Output the [X, Y] coordinate of the center of the cell containing the given text.  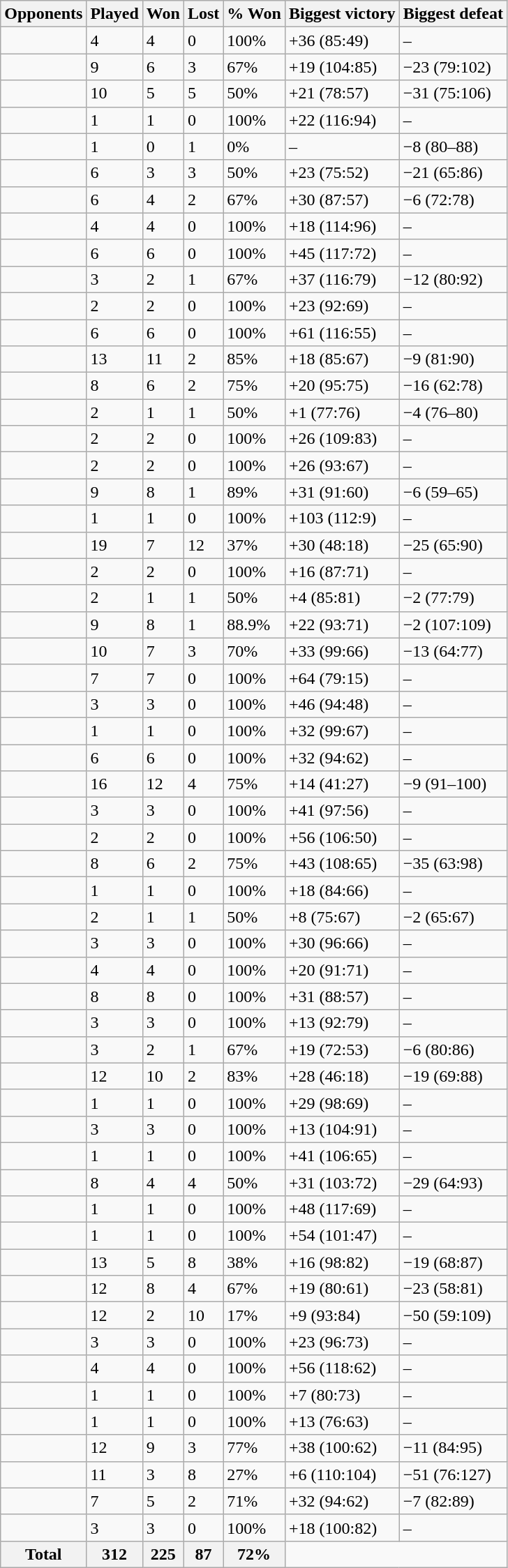
27% [254, 1474]
38% [254, 1262]
−23 (79:102) [453, 67]
+41 (97:56) [342, 811]
+38 (100:62) [342, 1448]
−9 (81:90) [453, 359]
Opponents [43, 14]
+61 (116:55) [342, 333]
+30 (96:66) [342, 943]
77% [254, 1448]
−7 (82:89) [453, 1501]
−29 (64:93) [453, 1183]
+23 (92:69) [342, 306]
−6 (80:86) [453, 1050]
Played [114, 14]
+1 (77:76) [342, 412]
+31 (103:72) [342, 1183]
+16 (98:82) [342, 1262]
37% [254, 545]
70% [254, 651]
−13 (64:77) [453, 651]
+23 (75:52) [342, 173]
0% [254, 147]
+32 (99:67) [342, 731]
−2 (65:67) [453, 917]
17% [254, 1315]
−31 (75:106) [453, 94]
+31 (88:57) [342, 996]
+13 (92:79) [342, 1023]
+13 (76:63) [342, 1421]
+8 (75:67) [342, 917]
−12 (80:92) [453, 279]
+41 (106:65) [342, 1156]
71% [254, 1501]
+18 (100:82) [342, 1528]
+30 (87:57) [342, 200]
16 [114, 784]
+19 (80:61) [342, 1289]
+19 (72:53) [342, 1050]
19 [114, 545]
+33 (99:66) [342, 651]
+14 (41:27) [342, 784]
−19 (69:88) [453, 1076]
−9 (91–100) [453, 784]
+9 (93:84) [342, 1315]
+31 (91:60) [342, 492]
+45 (117:72) [342, 253]
+64 (79:15) [342, 678]
−25 (65:90) [453, 545]
−23 (58:81) [453, 1289]
+30 (48:18) [342, 545]
+26 (93:67) [342, 465]
+18 (85:67) [342, 359]
−2 (107:109) [453, 625]
% Won [254, 14]
85% [254, 359]
88.9% [254, 625]
87 [203, 1554]
+6 (110:104) [342, 1474]
+18 (84:66) [342, 890]
+13 (104:91) [342, 1129]
−51 (76:127) [453, 1474]
+26 (109:83) [342, 439]
+21 (78:57) [342, 94]
+103 (112:9) [342, 518]
+43 (108:65) [342, 864]
−6 (72:78) [453, 200]
+46 (94:48) [342, 704]
−16 (62:78) [453, 386]
+20 (91:71) [342, 970]
−35 (63:98) [453, 864]
+36 (85:49) [342, 40]
−4 (76–80) [453, 412]
+54 (101:47) [342, 1236]
Biggest defeat [453, 14]
Total [43, 1554]
+48 (117:69) [342, 1209]
+37 (116:79) [342, 279]
+56 (118:62) [342, 1368]
+56 (106:50) [342, 837]
Won [163, 14]
−6 (59–65) [453, 492]
+23 (96:73) [342, 1342]
+22 (93:71) [342, 625]
−11 (84:95) [453, 1448]
−21 (65:86) [453, 173]
+22 (116:94) [342, 120]
72% [254, 1554]
83% [254, 1076]
225 [163, 1554]
+16 (87:71) [342, 572]
89% [254, 492]
−8 (80–88) [453, 147]
−50 (59:109) [453, 1315]
+28 (46:18) [342, 1076]
+19 (104:85) [342, 67]
−2 (77:79) [453, 598]
−19 (68:87) [453, 1262]
+7 (80:73) [342, 1395]
+18 (114:96) [342, 226]
+4 (85:81) [342, 598]
Biggest victory [342, 14]
+29 (98:69) [342, 1103]
Lost [203, 14]
+20 (95:75) [342, 386]
312 [114, 1554]
